Identify which cell holds the provided text, then report its (x, y) central coordinate. 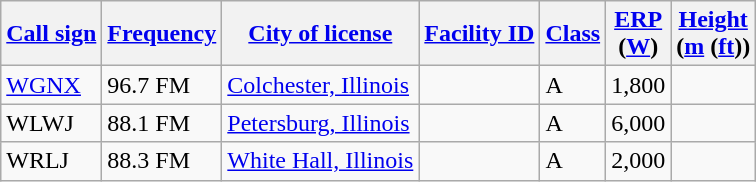
WLWJ (52, 123)
96.7 FM (162, 85)
Colchester, Illinois (320, 85)
ERP(W) (638, 34)
Petersburg, Illinois (320, 123)
6,000 (638, 123)
Facility ID (480, 34)
WGNX (52, 85)
WRLJ (52, 161)
2,000 (638, 161)
Height(m (ft)) (714, 34)
Frequency (162, 34)
Call sign (52, 34)
1,800 (638, 85)
Class (573, 34)
88.3 FM (162, 161)
88.1 FM (162, 123)
City of license (320, 34)
White Hall, Illinois (320, 161)
